Locate the cell with the specified text and output its [X, Y] center coordinate. 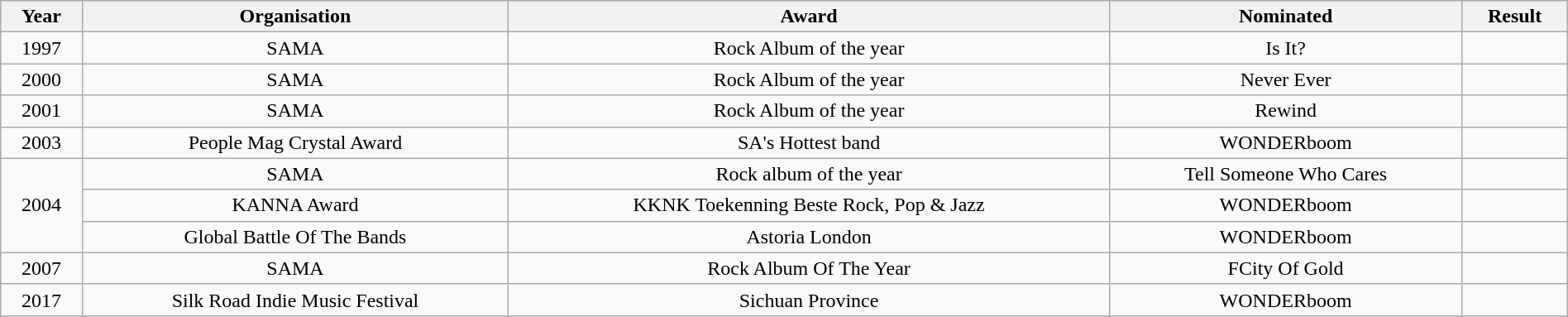
Rewind [1285, 111]
Rock Album Of The Year [809, 268]
Year [41, 17]
FCity Of Gold [1285, 268]
Astoria London [809, 237]
Award [809, 17]
2001 [41, 111]
2017 [41, 300]
Is It? [1285, 48]
SA's Hottest band [809, 142]
2007 [41, 268]
Tell Someone Who Cares [1285, 174]
Sichuan Province [809, 300]
KKNK Toekenning Beste Rock, Pop & Jazz [809, 205]
Global Battle Of The Bands [295, 237]
Never Ever [1285, 79]
1997 [41, 48]
Result [1515, 17]
Nominated [1285, 17]
KANNA Award [295, 205]
2000 [41, 79]
People Mag Crystal Award [295, 142]
2003 [41, 142]
Rock album of the year [809, 174]
Silk Road Indie Music Festival [295, 300]
Organisation [295, 17]
2004 [41, 205]
